Search for the cell housing the specified text and yield its (x, y) center coordinate. 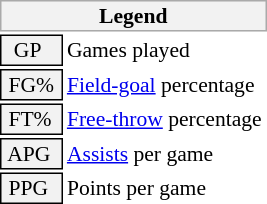
Field-goal percentage (166, 85)
FT% (31, 120)
PPG (31, 188)
Games played (166, 50)
Points per game (166, 188)
Legend (134, 16)
Assists per game (166, 154)
Free-throw percentage (166, 120)
APG (31, 154)
GP (31, 50)
FG% (31, 85)
